Return (X, Y) of the center of cell containing provided text 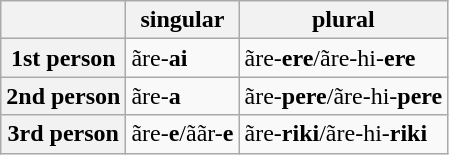
ãre-e/ããr-e (182, 134)
ãre-ai (182, 58)
3rd person (64, 134)
ãre-riki/ãre-hi-riki (344, 134)
ãre-pere/ãre-hi-pere (344, 96)
ãre-a (182, 96)
1st person (64, 58)
singular (182, 20)
ãre-ere/ãre-hi-ere (344, 58)
plural (344, 20)
2nd person (64, 96)
